Determine the [x, y] coordinate at the center of the cell enclosing the given text.  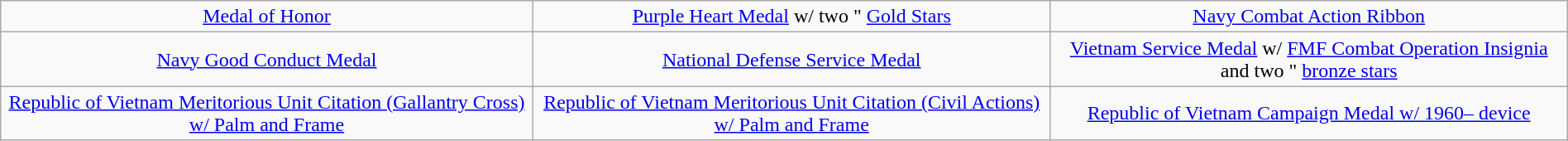
Vietnam Service Medal w/ FMF Combat Operation Insignia and two " bronze stars [1308, 60]
Republic of Vietnam Campaign Medal w/ 1960– device [1308, 113]
Republic of Vietnam Meritorious Unit Citation (Civil Actions) w/ Palm and Frame [791, 113]
National Defense Service Medal [791, 60]
Purple Heart Medal w/ two " Gold Stars [791, 17]
Medal of Honor [267, 17]
Navy Good Conduct Medal [267, 60]
Republic of Vietnam Meritorious Unit Citation (Gallantry Cross) w/ Palm and Frame [267, 113]
Navy Combat Action Ribbon [1308, 17]
